Return [x, y] of the center of cell containing provided text 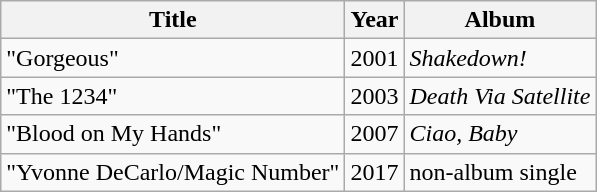
2017 [374, 172]
non-album single [500, 172]
2001 [374, 58]
Death Via Satellite [500, 96]
"Yvonne DeCarlo/Magic Number" [173, 172]
"The 1234" [173, 96]
2003 [374, 96]
Title [173, 20]
"Gorgeous" [173, 58]
Shakedown! [500, 58]
"Blood on My Hands" [173, 134]
Album [500, 20]
2007 [374, 134]
Ciao, Baby [500, 134]
Year [374, 20]
